Pinpoint the cell where the given text exists, returning its [x, y] midpoint coordinate. 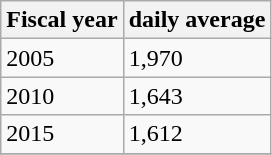
2015 [62, 134]
1,970 [197, 58]
2005 [62, 58]
daily average [197, 20]
2010 [62, 96]
1,612 [197, 134]
Fiscal year [62, 20]
1,643 [197, 96]
